Extract the (X, Y) coordinate from the center of the cell holding the provided text.  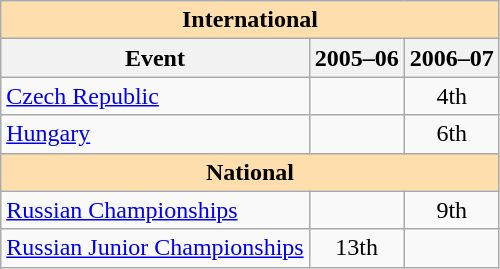
Russian Championships (155, 210)
9th (452, 210)
2006–07 (452, 58)
Event (155, 58)
2005–06 (356, 58)
National (250, 172)
International (250, 20)
Czech Republic (155, 96)
13th (356, 248)
4th (452, 96)
6th (452, 134)
Hungary (155, 134)
Russian Junior Championships (155, 248)
